Provide the [X, Y] coordinate of the cell's center where the given text is located.  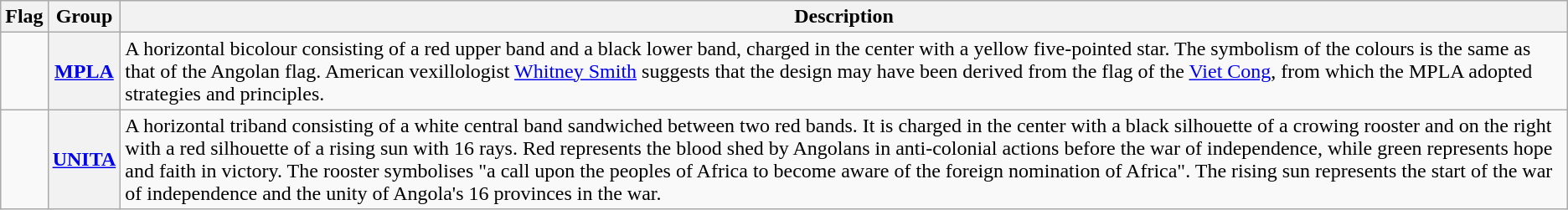
Group [84, 17]
MPLA [84, 71]
UNITA [84, 159]
Flag [24, 17]
Description [844, 17]
